Output the [X, Y] coordinate of the center of the cell containing the given text.  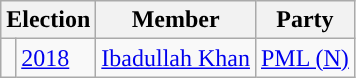
2018 [56, 58]
Member [176, 20]
Election [48, 20]
PML (N) [304, 58]
Ibadullah Khan [176, 58]
Party [304, 20]
